Determine the [x, y] coordinate at the center of the cell enclosing the given text.  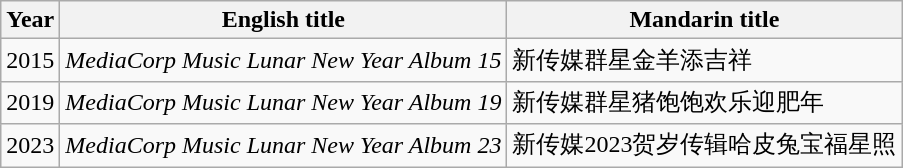
Year [30, 20]
新传媒群星金羊添吉祥 [704, 60]
2015 [30, 60]
2023 [30, 146]
2019 [30, 102]
English title [284, 20]
新传媒群星猪饱饱欢乐迎肥年 [704, 102]
新传媒2023贺岁传辑哈皮兔宝福星照 [704, 146]
MediaCorp Music Lunar New Year Album 15 [284, 60]
MediaCorp Music Lunar New Year Album 23 [284, 146]
Mandarin title [704, 20]
MediaCorp Music Lunar New Year Album 19 [284, 102]
